Search for the cell housing the specified text and yield its [X, Y] center coordinate. 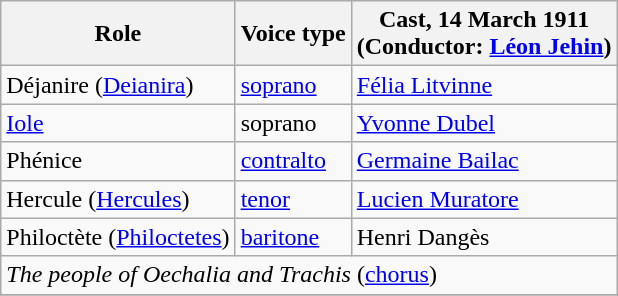
Félia Litvinne [484, 85]
Lucien Muratore [484, 199]
Phénice [118, 161]
Philoctète (Philoctetes) [118, 237]
baritone [293, 237]
Déjanire (Deianira) [118, 85]
The people of Oechalia and Trachis (chorus) [309, 275]
Germaine Bailac [484, 161]
contralto [293, 161]
Hercule (Hercules) [118, 199]
tenor [293, 199]
Role [118, 34]
Iole [118, 123]
Henri Dangès [484, 237]
Cast, 14 March 1911(Conductor: Léon Jehin) [484, 34]
Voice type [293, 34]
Yvonne Dubel [484, 123]
